Find where the given text appears and provide that cell's center as [x, y] coordinate. 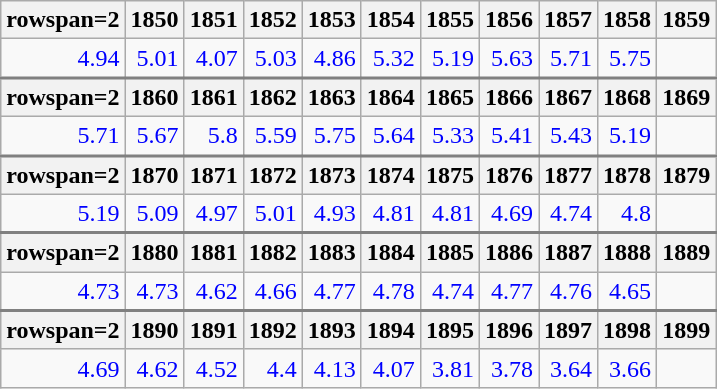
1860 [154, 98]
1895 [450, 330]
1857 [568, 20]
1854 [390, 20]
1865 [450, 98]
1867 [568, 98]
1856 [508, 20]
1890 [154, 330]
1889 [686, 252]
5.41 [508, 136]
1892 [272, 330]
1861 [214, 98]
4.65 [628, 292]
3.81 [450, 368]
1882 [272, 252]
1852 [272, 20]
1873 [332, 174]
5.67 [154, 136]
4.86 [332, 58]
1851 [214, 20]
5.33 [450, 136]
1855 [450, 20]
1885 [450, 252]
1899 [686, 330]
4.76 [568, 292]
1871 [214, 174]
1887 [568, 252]
1886 [508, 252]
5.03 [272, 58]
1888 [628, 252]
4.13 [332, 368]
1853 [332, 20]
3.64 [568, 368]
5.63 [508, 58]
1894 [390, 330]
4.4 [272, 368]
5.64 [390, 136]
4.93 [332, 214]
1898 [628, 330]
1869 [686, 98]
1874 [390, 174]
4.8 [628, 214]
1891 [214, 330]
1880 [154, 252]
1896 [508, 330]
1878 [628, 174]
1870 [154, 174]
1850 [154, 20]
1872 [272, 174]
1875 [450, 174]
4.97 [214, 214]
1879 [686, 174]
1859 [686, 20]
5.8 [214, 136]
4.94 [63, 58]
1881 [214, 252]
1877 [568, 174]
1897 [568, 330]
1864 [390, 98]
1858 [628, 20]
1876 [508, 174]
1866 [508, 98]
5.32 [390, 58]
5.43 [568, 136]
1862 [272, 98]
3.66 [628, 368]
4.52 [214, 368]
4.78 [390, 292]
5.59 [272, 136]
1883 [332, 252]
5.09 [154, 214]
3.78 [508, 368]
4.66 [272, 292]
1868 [628, 98]
1893 [332, 330]
1863 [332, 98]
1884 [390, 252]
